Pinpoint the cell where the given text exists, returning its (X, Y) midpoint coordinate. 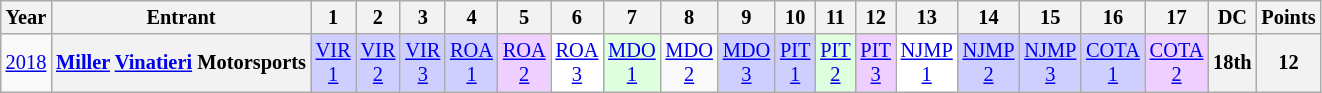
14 (989, 17)
ROA2 (524, 63)
8 (690, 17)
5 (524, 17)
VIR1 (334, 63)
NJMP1 (927, 63)
Entrant (181, 17)
COTA1 (1113, 63)
NJMP2 (989, 63)
MDO3 (746, 63)
4 (472, 17)
NJMP3 (1050, 63)
ROA3 (578, 63)
VIR2 (378, 63)
ROA1 (472, 63)
6 (578, 17)
VIR3 (422, 63)
PIT1 (795, 63)
3 (422, 17)
13 (927, 17)
Year (26, 17)
COTA2 (1177, 63)
Points (1288, 17)
7 (632, 17)
11 (835, 17)
16 (1113, 17)
DC (1232, 17)
2 (378, 17)
PIT3 (876, 63)
PIT2 (835, 63)
MDO2 (690, 63)
18th (1232, 63)
17 (1177, 17)
Miller Vinatieri Motorsports (181, 63)
1 (334, 17)
9 (746, 17)
2018 (26, 63)
15 (1050, 17)
10 (795, 17)
MDO1 (632, 63)
